Find where the given text appears and provide that cell's center as (X, Y) coordinate. 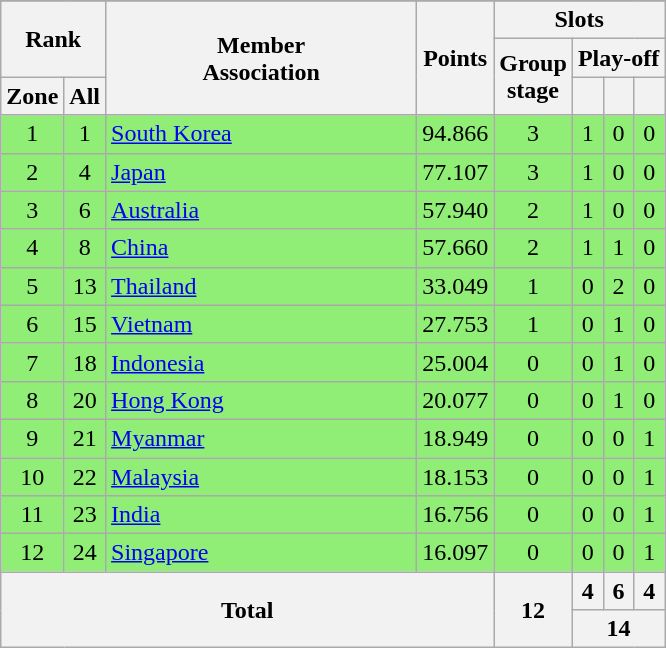
57.940 (456, 210)
21 (85, 438)
Vietnam (262, 324)
14 (618, 629)
South Korea (262, 134)
All (85, 96)
77.107 (456, 172)
18 (85, 362)
9 (32, 438)
16.097 (456, 553)
11 (32, 515)
Hong Kong (262, 400)
Zone (32, 96)
Slots (580, 20)
33.049 (456, 286)
20.077 (456, 400)
18.949 (456, 438)
5 (32, 286)
Rank (54, 39)
13 (85, 286)
China (262, 248)
15 (85, 324)
Groupstage (534, 77)
MemberAssociation (262, 58)
57.660 (456, 248)
10 (32, 477)
25.004 (456, 362)
Points (456, 58)
India (262, 515)
22 (85, 477)
7 (32, 362)
16.756 (456, 515)
Thailand (262, 286)
27.753 (456, 324)
24 (85, 553)
Japan (262, 172)
Singapore (262, 553)
Australia (262, 210)
Indonesia (262, 362)
Total (248, 610)
20 (85, 400)
94.866 (456, 134)
23 (85, 515)
Myanmar (262, 438)
Play-off (618, 58)
Malaysia (262, 477)
18.153 (456, 477)
